Provide the [x, y] coordinate of the cell's center where the given text is located.  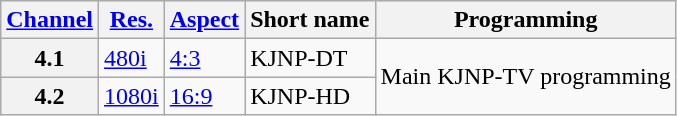
4.2 [50, 96]
Channel [50, 20]
Res. [132, 20]
4.1 [50, 58]
Aspect [204, 20]
Short name [310, 20]
4:3 [204, 58]
480i [132, 58]
Programming [526, 20]
KJNP-HD [310, 96]
KJNP-DT [310, 58]
1080i [132, 96]
Main KJNP-TV programming [526, 77]
16:9 [204, 96]
